Identify which cell holds the provided text, then report its [x, y] central coordinate. 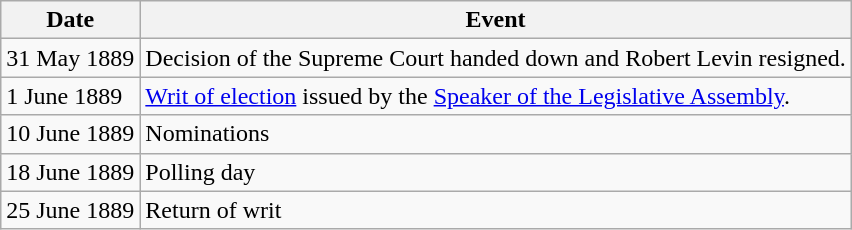
Event [496, 20]
Decision of the Supreme Court handed down and Robert Levin resigned. [496, 58]
10 June 1889 [70, 134]
1 June 1889 [70, 96]
Nominations [496, 134]
25 June 1889 [70, 210]
Return of writ [496, 210]
Writ of election issued by the Speaker of the Legislative Assembly. [496, 96]
18 June 1889 [70, 172]
Date [70, 20]
Polling day [496, 172]
31 May 1889 [70, 58]
